Identify which cell holds the provided text, then report its [X, Y] central coordinate. 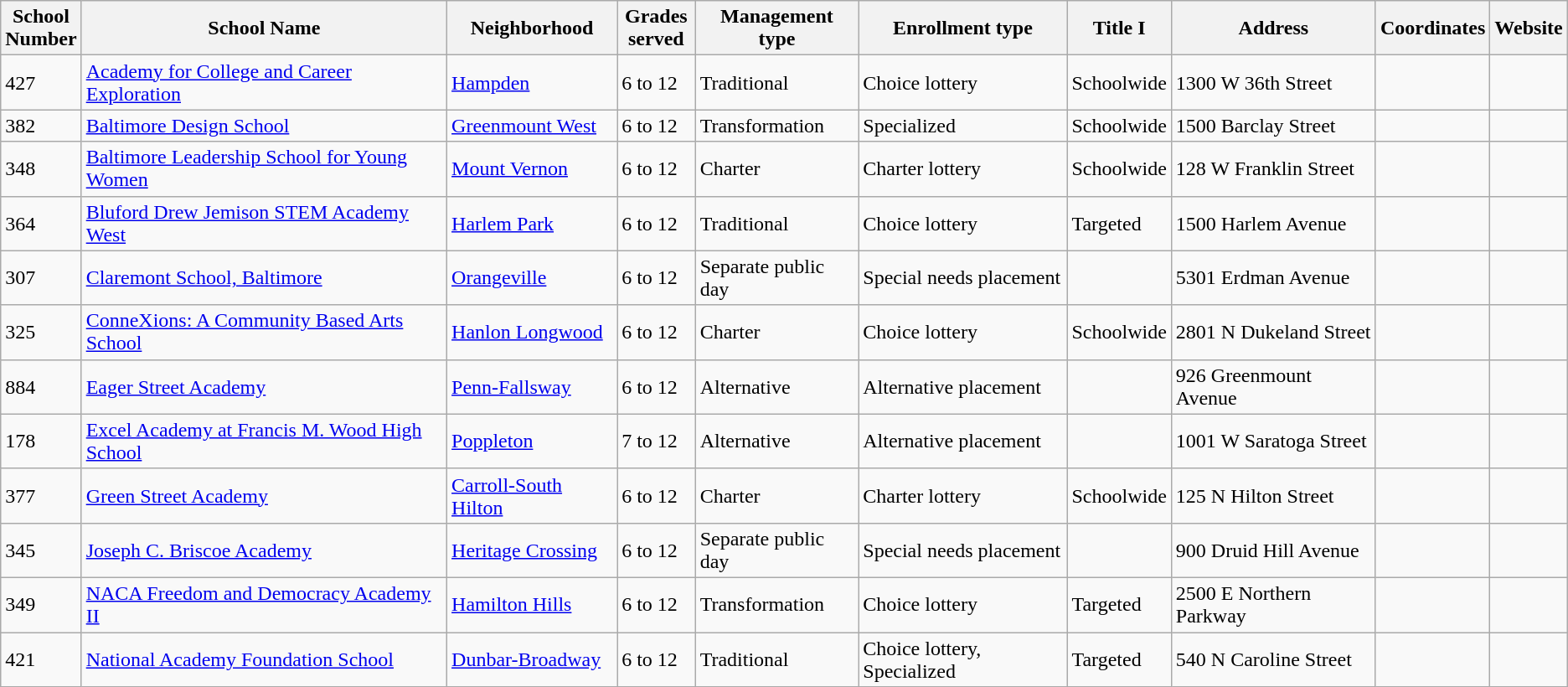
Orangeville [533, 278]
900 Druid Hill Avenue [1273, 550]
Carroll-South Hilton [533, 496]
Hampden [533, 82]
Baltimore Design School [264, 126]
Choice lottery, Specialized [963, 659]
Address [1273, 28]
Heritage Crossing [533, 550]
125 N Hilton Street [1273, 496]
Enrollment type [963, 28]
1300 W 36th Street [1273, 82]
427 [41, 82]
421 [41, 659]
345 [41, 550]
Grades served [657, 28]
349 [41, 605]
128 W Franklin Street [1273, 169]
325 [41, 332]
Coordinates [1432, 28]
Hamilton Hills [533, 605]
382 [41, 126]
Poppleton [533, 441]
Bluford Drew Jemison STEM Academy West [264, 223]
National Academy Foundation School [264, 659]
2801 N Dukeland Street [1273, 332]
Hanlon Longwood [533, 332]
Penn-Fallsway [533, 387]
1001 W Saratoga Street [1273, 441]
926 Greenmount Avenue [1273, 387]
5301 Erdman Avenue [1273, 278]
Eager Street Academy [264, 387]
Specialized [963, 126]
Management type [777, 28]
Joseph C. Briscoe Academy [264, 550]
2500 E Northern Parkway [1273, 605]
540 N Caroline Street [1273, 659]
1500 Harlem Avenue [1273, 223]
Claremont School, Baltimore [264, 278]
Green Street Academy [264, 496]
Academy for College and Career Exploration [264, 82]
884 [41, 387]
Baltimore Leadership School for Young Women [264, 169]
Neighborhood [533, 28]
Dunbar-Broadway [533, 659]
School Name [264, 28]
Excel Academy at Francis M. Wood High School [264, 441]
ConneXions: A Community Based Arts School [264, 332]
School Number [41, 28]
377 [41, 496]
Website [1529, 28]
Mount Vernon [533, 169]
7 to 12 [657, 441]
178 [41, 441]
Greenmount West [533, 126]
1500 Barclay Street [1273, 126]
348 [41, 169]
Harlem Park [533, 223]
Title I [1119, 28]
364 [41, 223]
NACA Freedom and Democracy Academy II [264, 605]
307 [41, 278]
